Search for the cell housing the specified text and yield its [x, y] center coordinate. 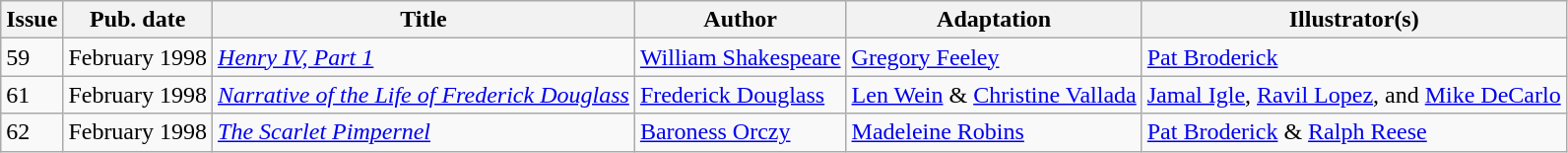
Narrative of the Life of Frederick Douglass [424, 95]
Pub. date [138, 20]
62 [32, 132]
Pat Broderick [1353, 57]
Pat Broderick & Ralph Reese [1353, 132]
William Shakespeare [741, 57]
The Scarlet Pimpernel [424, 132]
Madeleine Robins [994, 132]
59 [32, 57]
61 [32, 95]
Illustrator(s) [1353, 20]
Baroness Orczy [741, 132]
Adaptation [994, 20]
Len Wein & Christine Vallada [994, 95]
Gregory Feeley [994, 57]
Title [424, 20]
Issue [32, 20]
Author [741, 20]
Henry IV, Part 1 [424, 57]
Frederick Douglass [741, 95]
Jamal Igle, Ravil Lopez, and Mike DeCarlo [1353, 95]
